Identify which cell holds the provided text, then report its (X, Y) central coordinate. 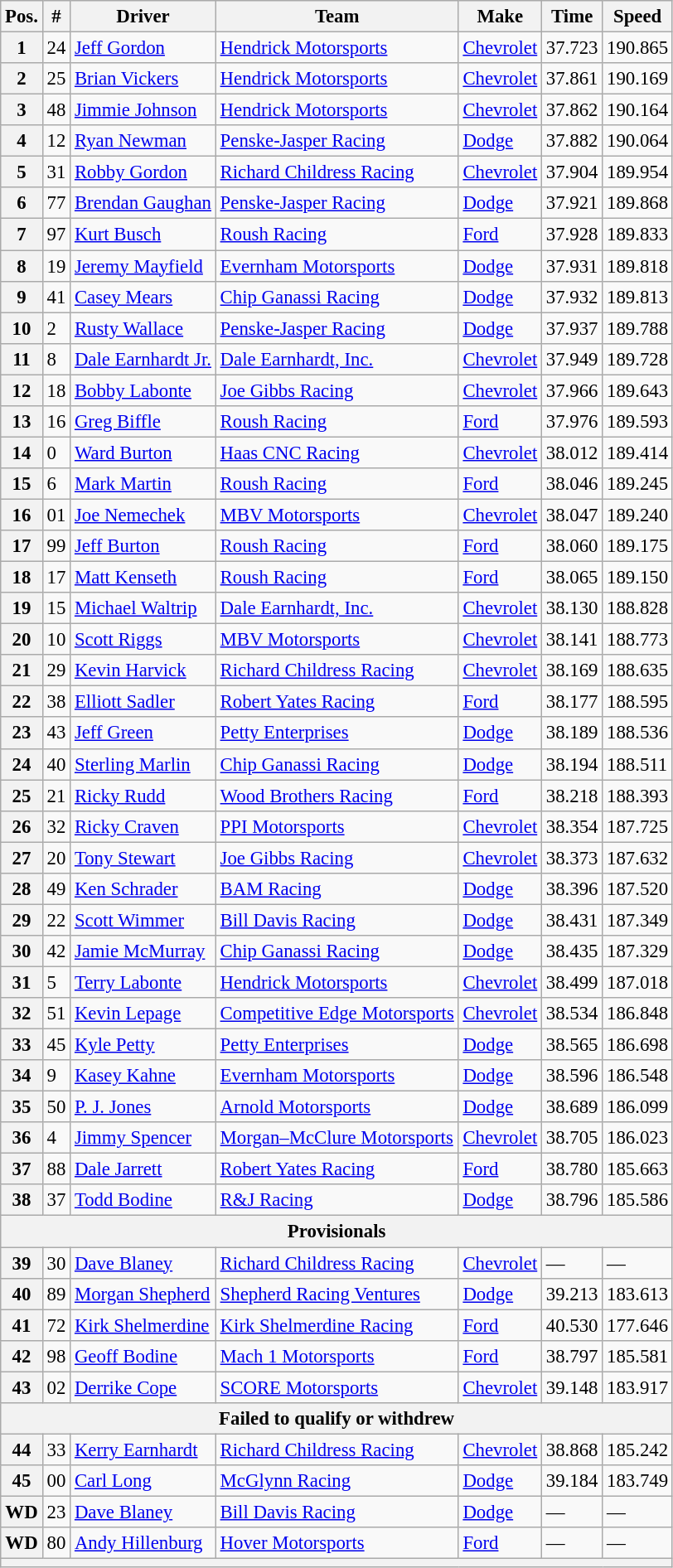
Failed to qualify or withdrew (336, 1419)
11 (22, 359)
Jamie McMurray (143, 951)
27 (22, 858)
38.169 (572, 670)
PPI Motorsports (336, 826)
189.643 (638, 390)
38.797 (572, 1356)
BAM Racing (336, 889)
38.218 (572, 796)
35 (22, 1107)
38.431 (572, 920)
51 (56, 1014)
Kurt Busch (143, 235)
SCORE Motorsports (336, 1387)
37.928 (572, 235)
39.213 (572, 1294)
Shepherd Racing Ventures (336, 1294)
38.596 (572, 1076)
Time (572, 17)
37.921 (572, 203)
189.868 (638, 203)
Morgan Shepherd (143, 1294)
Jimmy Spencer (143, 1138)
98 (56, 1356)
190.169 (638, 79)
49 (56, 889)
37.932 (572, 297)
# (56, 17)
38.012 (572, 452)
Make (500, 17)
72 (56, 1325)
3 (22, 110)
Sterling Marlin (143, 764)
190.865 (638, 48)
Derrike Cope (143, 1387)
Driver (143, 17)
38.060 (572, 546)
Team (336, 17)
189.833 (638, 235)
50 (56, 1107)
37.949 (572, 359)
Kevin Harvick (143, 670)
Geoff Bodine (143, 1356)
13 (22, 422)
Mach 1 Motorsports (336, 1356)
37.861 (572, 79)
38.565 (572, 1045)
189.175 (638, 546)
185.242 (638, 1449)
38.046 (572, 484)
Carl Long (143, 1481)
189.813 (638, 297)
37.862 (572, 110)
Robby Gordon (143, 172)
Ricky Rudd (143, 796)
38.435 (572, 951)
Jeff Green (143, 733)
38.780 (572, 1169)
Elliott Sadler (143, 702)
Dale Jarrett (143, 1169)
187.329 (638, 951)
190.164 (638, 110)
38.141 (572, 640)
37.904 (572, 172)
189.240 (638, 515)
183.749 (638, 1481)
Ricky Craven (143, 826)
Ryan Newman (143, 141)
Bobby Labonte (143, 390)
Terry Labonte (143, 982)
188.536 (638, 733)
40.530 (572, 1325)
38.189 (572, 733)
02 (56, 1387)
186.698 (638, 1045)
97 (56, 235)
38.354 (572, 826)
37.723 (572, 48)
189.245 (638, 484)
Casey Mears (143, 297)
187.349 (638, 920)
Tony Stewart (143, 858)
Kasey Kahne (143, 1076)
186.023 (638, 1138)
39.148 (572, 1387)
186.548 (638, 1076)
Haas CNC Racing (336, 452)
44 (22, 1449)
Jeff Burton (143, 546)
80 (56, 1543)
Mark Martin (143, 484)
Joe Nemechek (143, 515)
26 (22, 826)
0 (56, 452)
Brian Vickers (143, 79)
Scott Riggs (143, 640)
39 (22, 1263)
38.065 (572, 578)
Brendan Gaughan (143, 203)
188.511 (638, 764)
Dale Earnhardt Jr. (143, 359)
Arnold Motorsports (336, 1107)
Jeremy Mayfield (143, 266)
36 (22, 1138)
38.796 (572, 1201)
189.818 (638, 266)
Jimmie Johnson (143, 110)
38.868 (572, 1449)
38.689 (572, 1107)
Ken Schrader (143, 889)
Kirk Shelmerdine Racing (336, 1325)
38.396 (572, 889)
187.520 (638, 889)
37.937 (572, 328)
Ward Burton (143, 452)
183.613 (638, 1294)
99 (56, 546)
37.931 (572, 266)
187.018 (638, 982)
Kevin Lepage (143, 1014)
Competitive Edge Motorsports (336, 1014)
Wood Brothers Racing (336, 796)
185.663 (638, 1169)
189.728 (638, 359)
McGlynn Racing (336, 1481)
01 (56, 515)
190.064 (638, 141)
38.130 (572, 608)
Speed (638, 17)
48 (56, 110)
38.499 (572, 982)
188.773 (638, 640)
Provisionals (336, 1232)
189.414 (638, 452)
37.976 (572, 422)
P. J. Jones (143, 1107)
38.194 (572, 764)
186.848 (638, 1014)
183.917 (638, 1387)
77 (56, 203)
188.635 (638, 670)
Kerry Earnhardt (143, 1449)
188.828 (638, 608)
Hover Motorsports (336, 1543)
Michael Waltrip (143, 608)
14 (22, 452)
R&J Racing (336, 1201)
39.184 (572, 1481)
34 (22, 1076)
7 (22, 235)
38.534 (572, 1014)
38.047 (572, 515)
38.373 (572, 858)
Jeff Gordon (143, 48)
Kyle Petty (143, 1045)
Matt Kenseth (143, 578)
28 (22, 889)
Greg Biffle (143, 422)
188.393 (638, 796)
1 (22, 48)
Pos. (22, 17)
187.725 (638, 826)
88 (56, 1169)
185.581 (638, 1356)
38.177 (572, 702)
189.150 (638, 578)
Andy Hillenburg (143, 1543)
189.788 (638, 328)
185.586 (638, 1201)
38.705 (572, 1138)
189.954 (638, 172)
Kirk Shelmerdine (143, 1325)
Rusty Wallace (143, 328)
187.632 (638, 858)
37.966 (572, 390)
186.099 (638, 1107)
177.646 (638, 1325)
Todd Bodine (143, 1201)
89 (56, 1294)
37.882 (572, 141)
Morgan–McClure Motorsports (336, 1138)
189.593 (638, 422)
188.595 (638, 702)
00 (56, 1481)
Scott Wimmer (143, 920)
